Extract the (x, y) coordinate from the center of the cell holding the provided text.  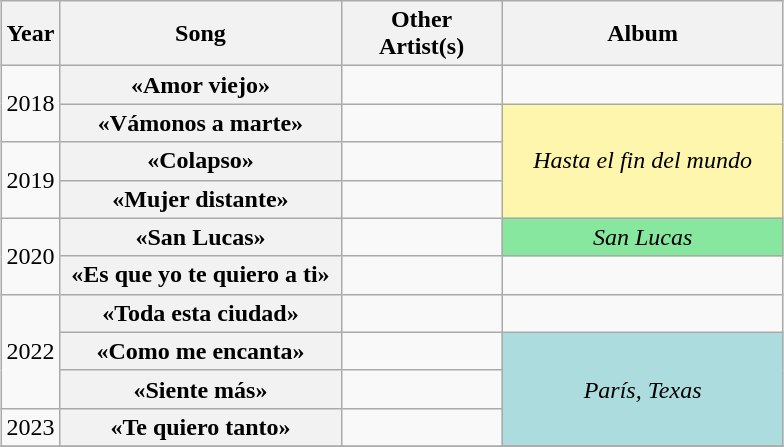
Album (642, 34)
«Te quiero tanto» (200, 427)
«Amor viejo» (200, 85)
«Colapso» (200, 161)
«Como me encanta» (200, 351)
«San Lucas» (200, 237)
«Vámonos a marte» (200, 123)
Other Artist(s) (422, 34)
2023 (30, 427)
2022 (30, 351)
«Es que yo te quiero a ti» (200, 275)
Song (200, 34)
París, Texas (642, 389)
San Lucas (642, 237)
2019 (30, 180)
2018 (30, 104)
«Toda esta ciudad» (200, 313)
«Mujer distante» (200, 199)
2020 (30, 256)
«Siente más» (200, 389)
Year (30, 34)
Hasta el fin del mundo (642, 161)
